Pinpoint the cell where the given text exists, returning its [x, y] midpoint coordinate. 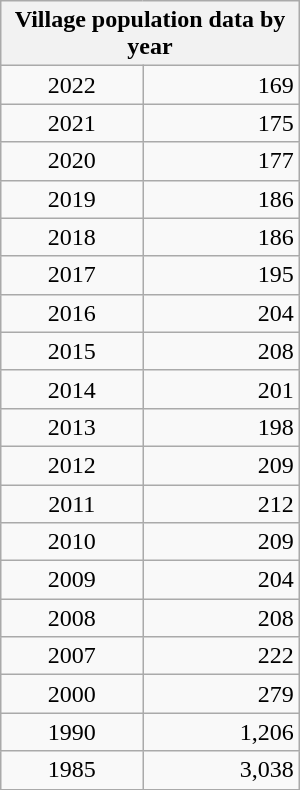
2022 [72, 85]
3,038 [221, 770]
1990 [72, 732]
212 [221, 503]
2017 [72, 275]
2015 [72, 351]
2016 [72, 313]
195 [221, 275]
1985 [72, 770]
2010 [72, 542]
Village population data by year [150, 34]
2012 [72, 465]
198 [221, 427]
2020 [72, 161]
2013 [72, 427]
2007 [72, 656]
2011 [72, 503]
169 [221, 85]
177 [221, 161]
2021 [72, 123]
201 [221, 389]
2008 [72, 618]
1,206 [221, 732]
175 [221, 123]
2000 [72, 694]
2019 [72, 199]
2018 [72, 237]
2009 [72, 580]
222 [221, 656]
279 [221, 694]
2014 [72, 389]
